From the cell containing the given text, extract its center point as [X, Y] coordinate. 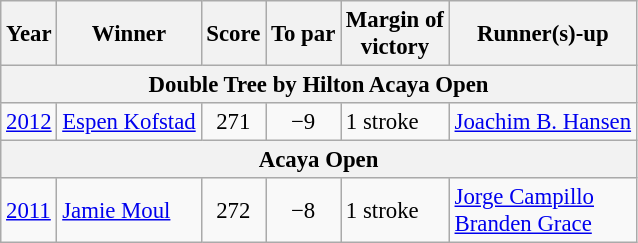
2012 [29, 122]
Margin ofvictory [396, 34]
−8 [304, 210]
−9 [304, 122]
Joachim B. Hansen [542, 122]
Espen Kofstad [129, 122]
272 [234, 210]
Runner(s)-up [542, 34]
Jamie Moul [129, 210]
Double Tree by Hilton Acaya Open [319, 85]
2011 [29, 210]
Winner [129, 34]
Year [29, 34]
To par [304, 34]
Score [234, 34]
Acaya Open [319, 160]
Jorge Campillo Branden Grace [542, 210]
271 [234, 122]
